Identify which cell holds the provided text, then report its (x, y) central coordinate. 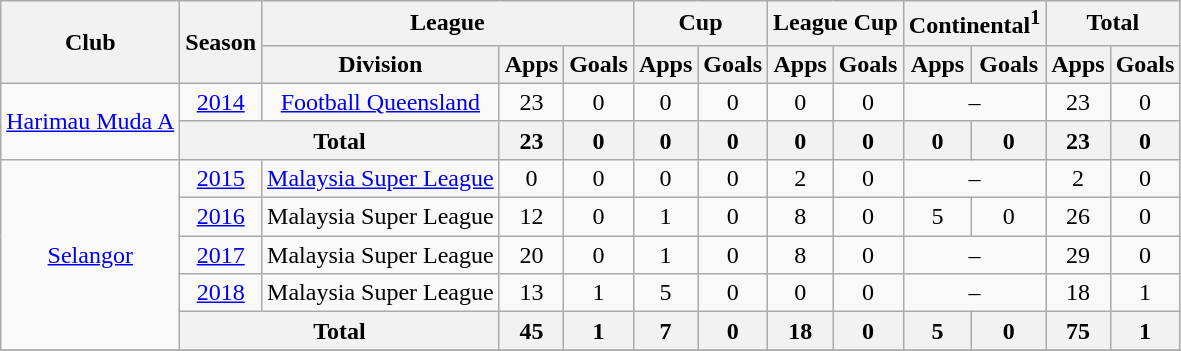
League Cup (836, 24)
Football Queensland (381, 102)
2018 (221, 293)
2016 (221, 217)
Selangor (90, 254)
7 (665, 331)
League (448, 24)
2014 (221, 102)
26 (1078, 217)
2015 (221, 178)
13 (531, 293)
29 (1078, 255)
12 (531, 217)
Cup (700, 24)
Harimau Muda A (90, 121)
Continental1 (974, 24)
Division (381, 64)
Club (90, 42)
2017 (221, 255)
Season (221, 42)
45 (531, 331)
75 (1078, 331)
20 (531, 255)
